From the cell containing the given text, extract its center point as [x, y] coordinate. 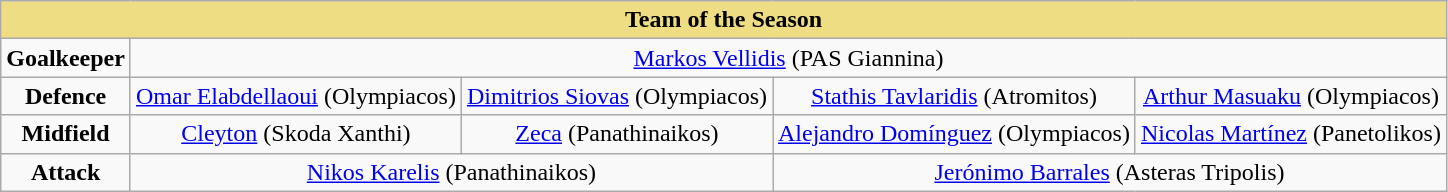
Arthur Masuaku (Olympiacos) [1290, 96]
Omar Elabdellaoui (Olympiacos) [296, 96]
Alejandro Domínguez (Olympiacos) [954, 134]
Nicolas Martínez (Panetolikos) [1290, 134]
Nikos Karelis (Panathinaikos) [451, 172]
Attack [66, 172]
Jerónimo Barrales (Asteras Tripolis) [1109, 172]
Dimitrios Siovas (Olympiacos) [616, 96]
Zeca (Panathinaikos) [616, 134]
Midfield [66, 134]
Defence [66, 96]
Cleyton (Skoda Xanthi) [296, 134]
Goalkeeper [66, 58]
Team of the Season [724, 20]
Stathis Tavlaridis (Atromitos) [954, 96]
Markos Vellidis (PAS Giannina) [788, 58]
